Scan for the cell matching the given text and deliver its (X, Y) coordinate at center. 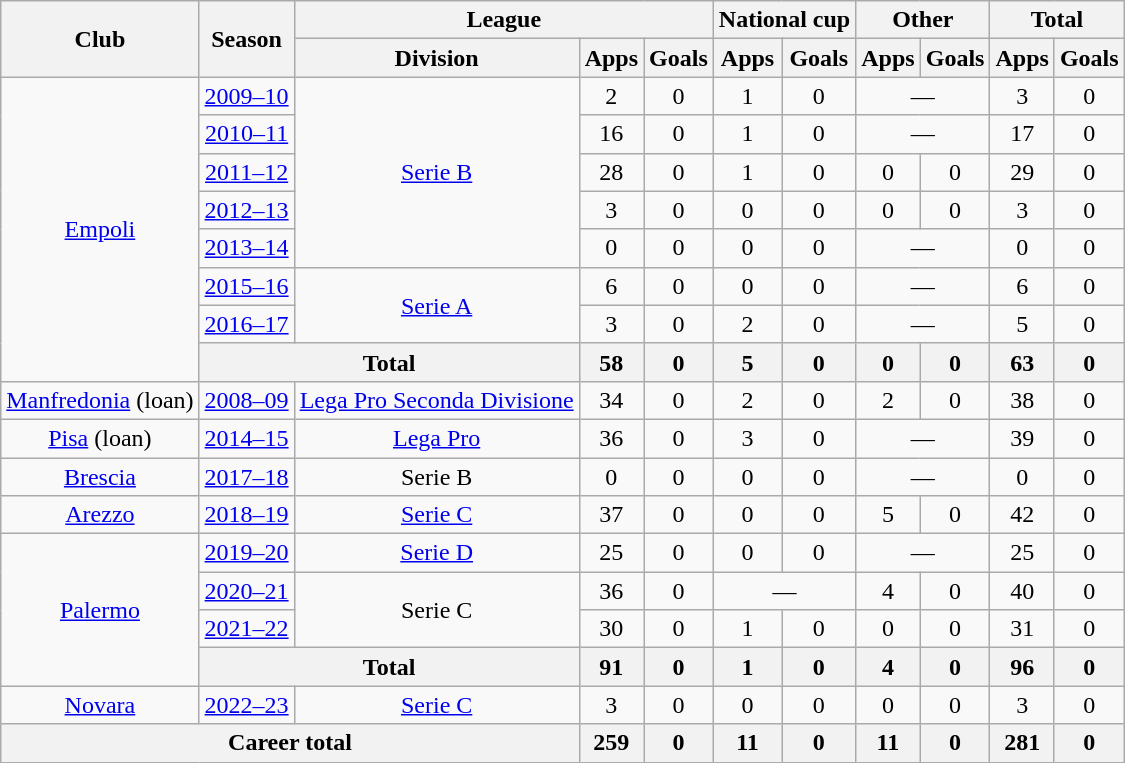
Career total (290, 743)
39 (1022, 438)
Pisa (loan) (100, 438)
Lega Pro Seconda Divisione (436, 400)
Palermo (100, 610)
National cup (784, 20)
2011–12 (246, 172)
42 (1022, 515)
34 (611, 400)
Club (100, 39)
Lega Pro (436, 438)
League (504, 20)
2019–20 (246, 553)
2012–13 (246, 210)
38 (1022, 400)
28 (611, 172)
2020–21 (246, 591)
2014–15 (246, 438)
2018–19 (246, 515)
Other (923, 20)
31 (1022, 629)
16 (611, 134)
91 (611, 667)
Empoli (100, 229)
Serie A (436, 305)
17 (1022, 134)
Brescia (100, 477)
58 (611, 362)
2008–09 (246, 400)
2013–14 (246, 248)
2022–23 (246, 705)
2017–18 (246, 477)
2009–10 (246, 96)
281 (1022, 743)
30 (611, 629)
Manfredonia (loan) (100, 400)
Season (246, 39)
2010–11 (246, 134)
2016–17 (246, 324)
29 (1022, 172)
259 (611, 743)
2021–22 (246, 629)
63 (1022, 362)
40 (1022, 591)
Arezzo (100, 515)
Division (436, 58)
Serie D (436, 553)
2015–16 (246, 286)
37 (611, 515)
96 (1022, 667)
Novara (100, 705)
